Search for the cell housing the specified text and yield its (x, y) center coordinate. 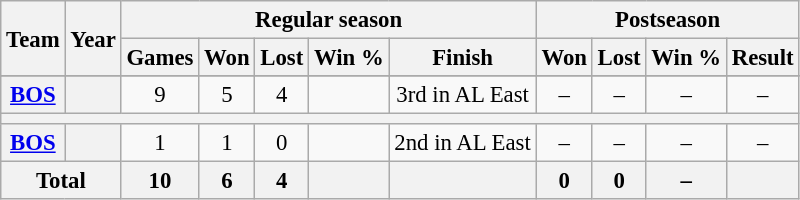
Total (61, 181)
Team (33, 38)
5 (227, 95)
Result (762, 58)
Finish (462, 58)
6 (227, 181)
2nd in AL East (462, 143)
3rd in AL East (462, 95)
Regular season (328, 20)
9 (160, 95)
Postseason (668, 20)
10 (160, 181)
Year (93, 38)
Games (160, 58)
